Provide the [X, Y] coordinate of the cell's center where the given text is located.  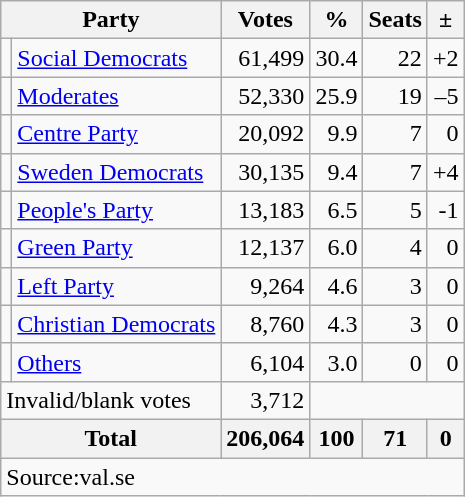
71 [395, 438]
9.9 [336, 134]
-1 [446, 210]
Others [116, 362]
Seats [395, 20]
6.5 [336, 210]
4 [395, 248]
9,264 [266, 286]
13,183 [266, 210]
Green Party [116, 248]
Votes [266, 20]
206,064 [266, 438]
8,760 [266, 324]
30.4 [336, 58]
6.0 [336, 248]
Christian Democrats [116, 324]
± [446, 20]
–5 [446, 96]
3,712 [266, 400]
6,104 [266, 362]
Invalid/blank votes [111, 400]
30,135 [266, 172]
4.6 [336, 286]
Sweden Democrats [116, 172]
61,499 [266, 58]
22 [395, 58]
Social Democrats [116, 58]
Total [111, 438]
19 [395, 96]
+4 [446, 172]
25.9 [336, 96]
People's Party [116, 210]
3.0 [336, 362]
4.3 [336, 324]
12,137 [266, 248]
9.4 [336, 172]
Source:val.se [232, 477]
% [336, 20]
5 [395, 210]
20,092 [266, 134]
52,330 [266, 96]
Left Party [116, 286]
Centre Party [116, 134]
100 [336, 438]
+2 [446, 58]
Moderates [116, 96]
Party [111, 20]
